Identify which cell holds the provided text, then report its (X, Y) central coordinate. 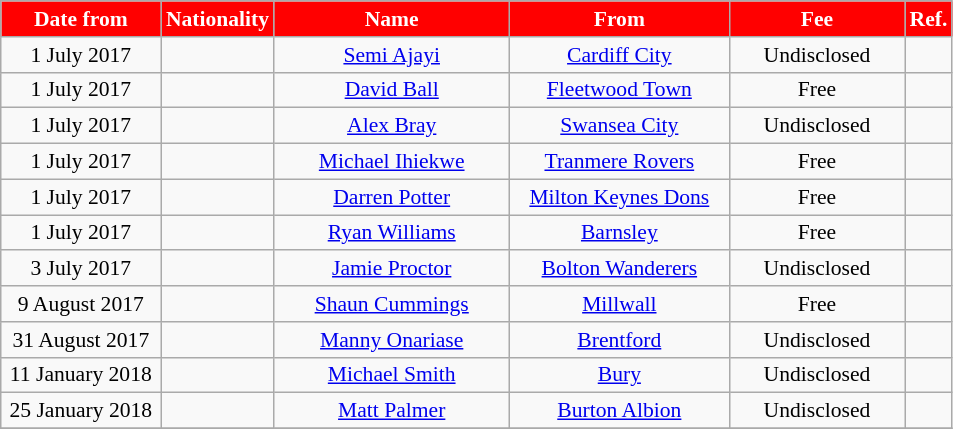
Barnsley (619, 233)
Date from (81, 19)
Shaun Cummings (392, 304)
Semi Ajayi (392, 55)
Name (392, 19)
Fleetwood Town (619, 90)
11 January 2018 (81, 375)
Ref. (929, 19)
Milton Keynes Dons (619, 197)
Millwall (619, 304)
Bury (619, 375)
Brentford (619, 340)
Fee (816, 19)
Matt Palmer (392, 411)
Nationality (218, 19)
Swansea City (619, 126)
Jamie Proctor (392, 269)
Alex Bray (392, 126)
Manny Onariase (392, 340)
Darren Potter (392, 197)
Ryan Williams (392, 233)
Cardiff City (619, 55)
25 January 2018 (81, 411)
Bolton Wanderers (619, 269)
9 August 2017 (81, 304)
Michael Smith (392, 375)
Michael Ihiekwe (392, 162)
David Ball (392, 90)
31 August 2017 (81, 340)
From (619, 19)
Tranmere Rovers (619, 162)
Burton Albion (619, 411)
3 July 2017 (81, 269)
